Return the (x, y) coordinate for the center point of the cell that contains the specified text.  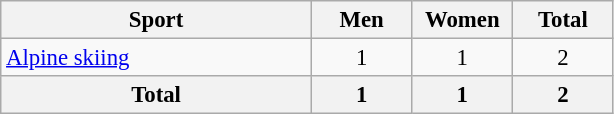
Alpine skiing (156, 58)
Men (362, 20)
Women (462, 20)
Sport (156, 20)
